Return (X, Y) of the center of cell containing provided text 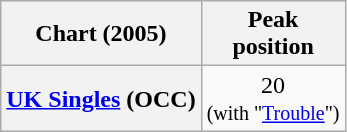
Chart (2005) (101, 34)
UK Singles (OCC) (101, 98)
Peakposition (273, 34)
20(with "Trouble") (273, 98)
